Search for the cell housing the specified text and yield its (x, y) center coordinate. 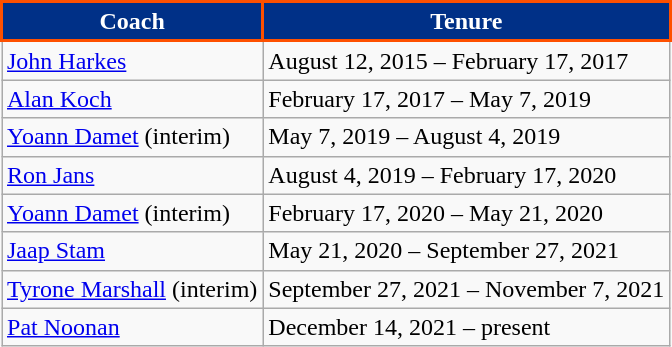
February 17, 2020 – May 21, 2020 (466, 213)
Pat Noonan (132, 327)
Jaap Stam (132, 251)
Tenure (466, 22)
September 27, 2021 – November 7, 2021 (466, 289)
December 14, 2021 – present (466, 327)
Ron Jans (132, 175)
May 21, 2020 – September 27, 2021 (466, 251)
Tyrone Marshall (interim) (132, 289)
John Harkes (132, 60)
February 17, 2017 – May 7, 2019 (466, 99)
Alan Koch (132, 99)
Coach (132, 22)
August 12, 2015 – February 17, 2017 (466, 60)
May 7, 2019 – August 4, 2019 (466, 137)
August 4, 2019 – February 17, 2020 (466, 175)
